For the text-containing cell, return its midpoint in (x, y) coordinate format. 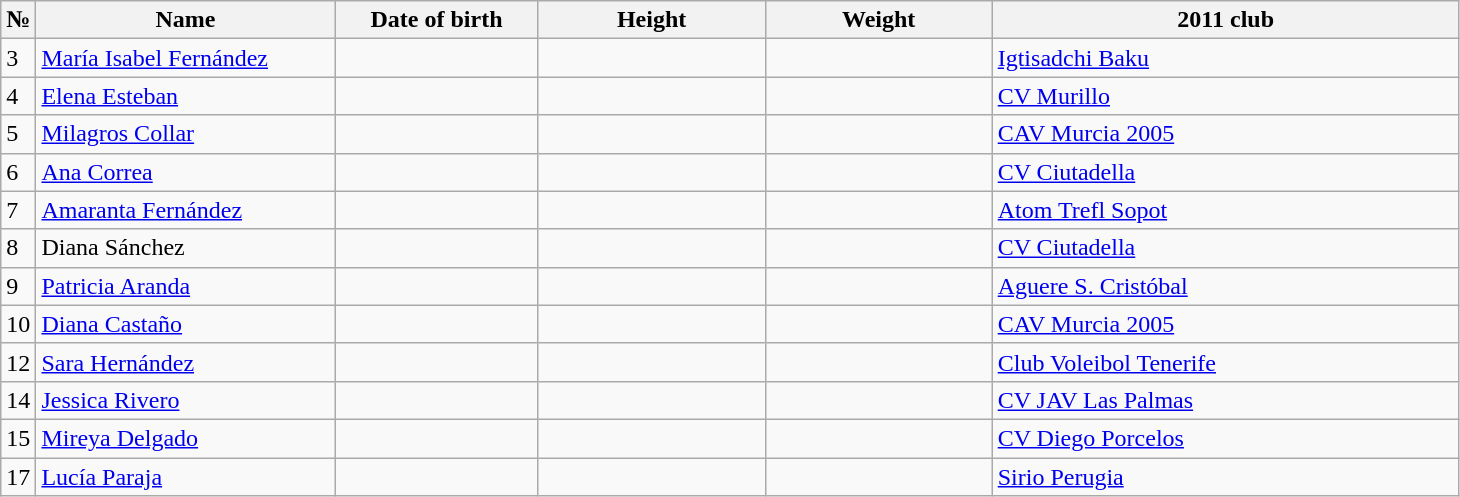
Jessica Rivero (186, 400)
14 (18, 400)
6 (18, 172)
4 (18, 96)
15 (18, 438)
№ (18, 20)
Igtisadchi Baku (1226, 58)
CV JAV Las Palmas (1226, 400)
Patricia Aranda (186, 286)
Club Voleibol Tenerife (1226, 362)
CV Murillo (1226, 96)
Elena Esteban (186, 96)
Sara Hernández (186, 362)
Ana Correa (186, 172)
10 (18, 324)
5 (18, 134)
Milagros Collar (186, 134)
Lucía Paraja (186, 477)
Aguere S. Cristóbal (1226, 286)
Diana Sánchez (186, 248)
Weight (878, 20)
Sirio Perugia (1226, 477)
María Isabel Fernández (186, 58)
8 (18, 248)
Diana Castaño (186, 324)
Date of birth (436, 20)
7 (18, 210)
Amaranta Fernández (186, 210)
2011 club (1226, 20)
17 (18, 477)
Height (652, 20)
Atom Trefl Sopot (1226, 210)
Name (186, 20)
12 (18, 362)
3 (18, 58)
Mireya Delgado (186, 438)
CV Diego Porcelos (1226, 438)
9 (18, 286)
